Output the (x, y) coordinate of the center of the cell containing the given text.  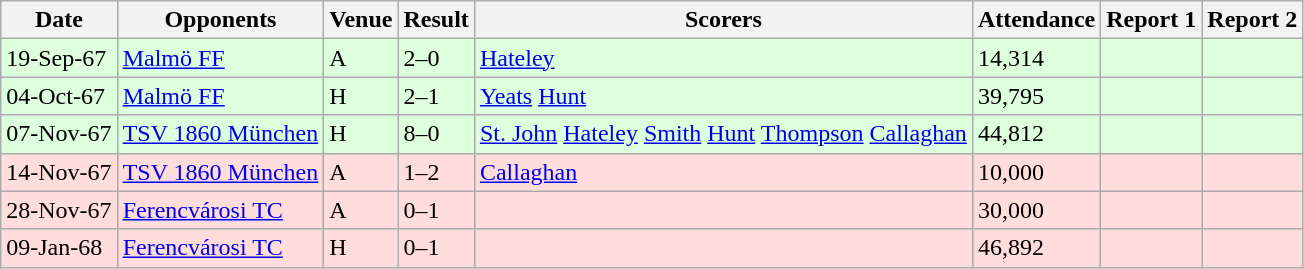
14-Nov-67 (59, 172)
2–1 (436, 96)
30,000 (1036, 210)
Callaghan (723, 172)
1–2 (436, 172)
07-Nov-67 (59, 134)
04-Oct-67 (59, 96)
10,000 (1036, 172)
Result (436, 20)
Report 2 (1252, 20)
46,892 (1036, 248)
Date (59, 20)
Opponents (220, 20)
44,812 (1036, 134)
09-Jan-68 (59, 248)
Hateley (723, 58)
2–0 (436, 58)
Attendance (1036, 20)
St. John Hateley Smith Hunt Thompson Callaghan (723, 134)
39,795 (1036, 96)
8–0 (436, 134)
19-Sep-67 (59, 58)
Scorers (723, 20)
14,314 (1036, 58)
28-Nov-67 (59, 210)
Venue (361, 20)
Yeats Hunt (723, 96)
Report 1 (1152, 20)
